Return the [X, Y] coordinate for the center point of the cell that contains the specified text.  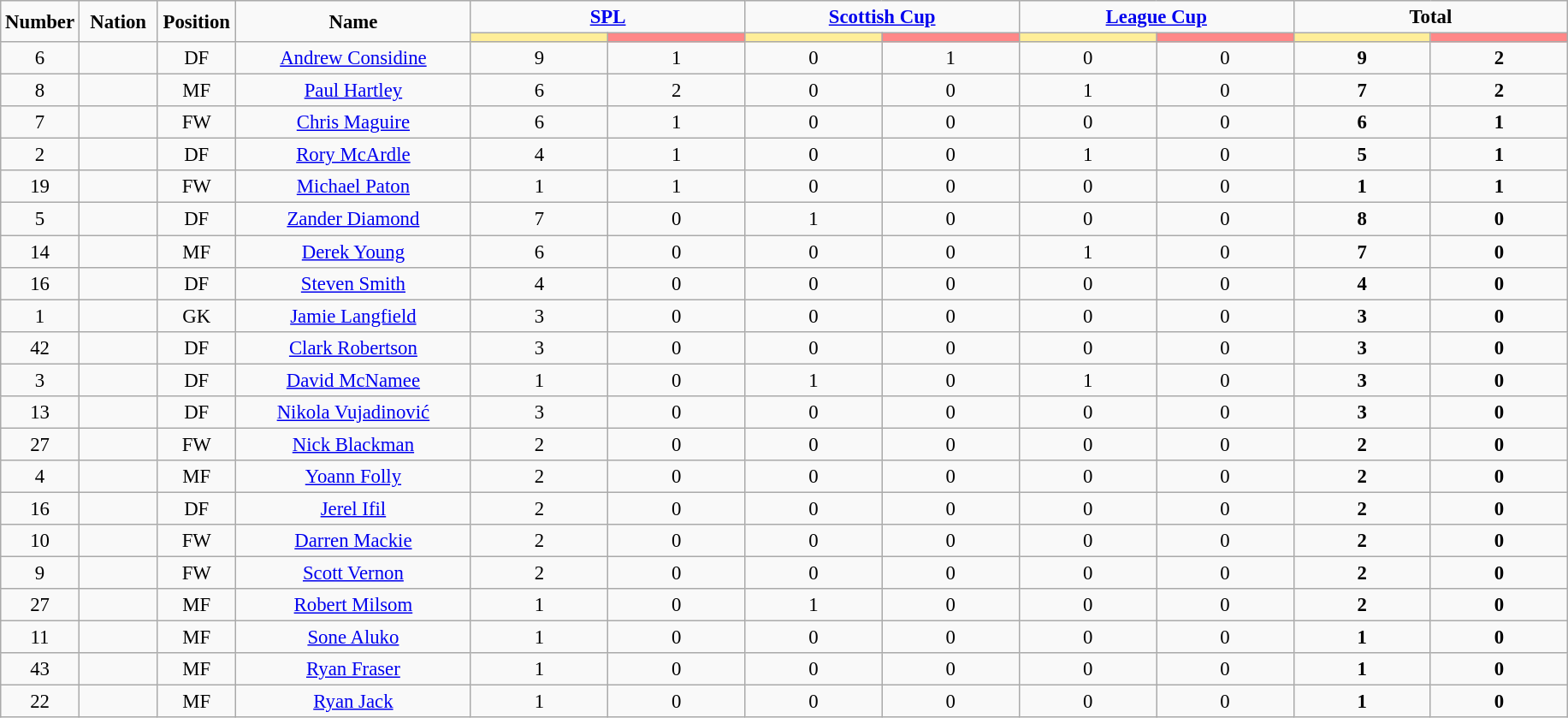
10 [40, 541]
Rory McArdle [354, 155]
Ryan Jack [354, 702]
Michael Paton [354, 187]
GK [197, 316]
Position [197, 21]
42 [40, 347]
League Cup [1157, 17]
Nation [118, 21]
David McNamee [354, 380]
Zander Diamond [354, 219]
22 [40, 702]
Darren Mackie [354, 541]
Jamie Langfield [354, 316]
11 [40, 638]
Yoann Folly [354, 477]
43 [40, 669]
Steven Smith [354, 283]
Number [40, 21]
Robert Milsom [354, 605]
Clark Robertson [354, 347]
Andrew Considine [354, 58]
14 [40, 252]
Total [1430, 17]
Scottish Cup [883, 17]
Derek Young [354, 252]
Paul Hartley [354, 91]
Nick Blackman [354, 444]
19 [40, 187]
Sone Aluko [354, 638]
Nikola Vujadinović [354, 412]
Chris Maguire [354, 122]
Name [354, 21]
13 [40, 412]
Jerel Ifil [354, 508]
Scott Vernon [354, 573]
SPL [607, 17]
Ryan Fraser [354, 669]
